Return [X, Y] of the center of cell containing provided text 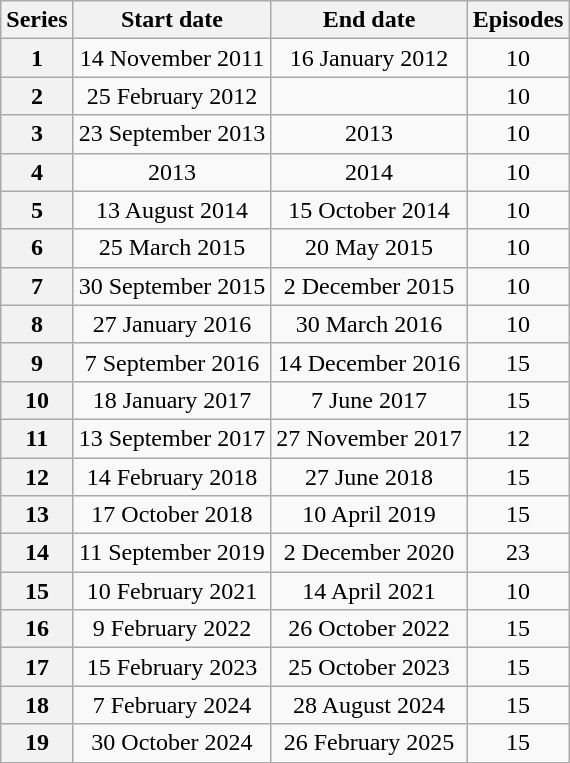
30 September 2015 [172, 286]
Series [37, 20]
1 [37, 58]
2 December 2015 [369, 286]
18 [37, 705]
Episodes [518, 20]
13 August 2014 [172, 210]
3 [37, 134]
9 [37, 362]
2 [37, 96]
End date [369, 20]
8 [37, 324]
7 September 2016 [172, 362]
17 October 2018 [172, 515]
30 October 2024 [172, 743]
27 January 2016 [172, 324]
11 September 2019 [172, 553]
26 October 2022 [369, 629]
14 November 2011 [172, 58]
27 November 2017 [369, 438]
Start date [172, 20]
18 January 2017 [172, 400]
13 [37, 515]
14 February 2018 [172, 477]
13 September 2017 [172, 438]
2 December 2020 [369, 553]
26 February 2025 [369, 743]
16 [37, 629]
10 April 2019 [369, 515]
2014 [369, 172]
17 [37, 667]
28 August 2024 [369, 705]
6 [37, 248]
14 December 2016 [369, 362]
30 March 2016 [369, 324]
7 [37, 286]
4 [37, 172]
25 October 2023 [369, 667]
7 February 2024 [172, 705]
9 February 2022 [172, 629]
25 March 2015 [172, 248]
23 [518, 553]
14 [37, 553]
25 February 2012 [172, 96]
15 October 2014 [369, 210]
15 February 2023 [172, 667]
20 May 2015 [369, 248]
23 September 2013 [172, 134]
11 [37, 438]
5 [37, 210]
16 January 2012 [369, 58]
19 [37, 743]
27 June 2018 [369, 477]
10 February 2021 [172, 591]
7 June 2017 [369, 400]
14 April 2021 [369, 591]
